Scan for the cell matching the given text and deliver its (x, y) coordinate at center. 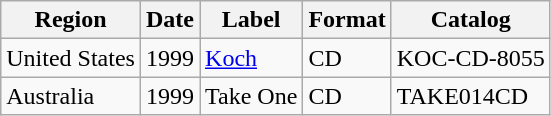
Label (252, 20)
KOC-CD-8055 (470, 58)
Region (71, 20)
Date (170, 20)
Australia (71, 96)
Format (347, 20)
TAKE014CD (470, 96)
Take One (252, 96)
Koch (252, 58)
Catalog (470, 20)
United States (71, 58)
